Capture the cell that displays the provided text and extract its (x, y) central coordinate. 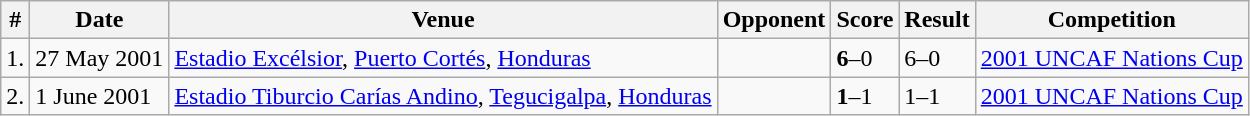
27 May 2001 (100, 58)
Date (100, 20)
1 June 2001 (100, 96)
# (16, 20)
Opponent (774, 20)
Score (865, 20)
2. (16, 96)
Venue (443, 20)
Estadio Tiburcio Carías Andino, Tegucigalpa, Honduras (443, 96)
Competition (1112, 20)
Estadio Excélsior, Puerto Cortés, Honduras (443, 58)
1. (16, 58)
Result (937, 20)
